Detect which cell encompasses the target text, then output its (X, Y) center coordinate. 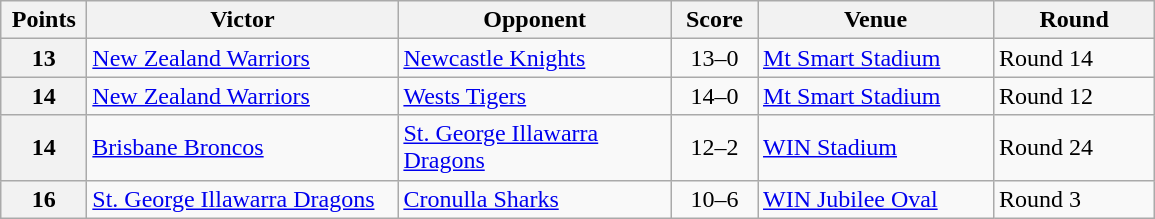
Wests Tigers (535, 96)
Newcastle Knights (535, 58)
12–2 (714, 148)
Round 14 (1074, 58)
Round 24 (1074, 148)
Score (714, 20)
14–0 (714, 96)
Round 3 (1074, 199)
Opponent (535, 20)
Round 12 (1074, 96)
Victor (242, 20)
13–0 (714, 58)
10–6 (714, 199)
WIN Jubilee Oval (876, 199)
WIN Stadium (876, 148)
Points (44, 20)
13 (44, 58)
16 (44, 199)
Brisbane Broncos (242, 148)
Cronulla Sharks (535, 199)
Round (1074, 20)
Venue (876, 20)
